Identify which cell holds the provided text, then report its [x, y] central coordinate. 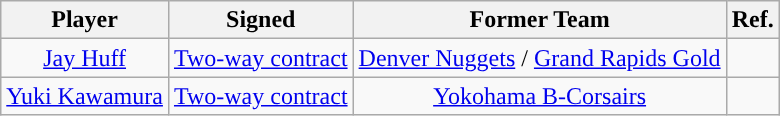
Signed [260, 20]
Player [85, 20]
Ref. [752, 20]
Yuki Kawamura [85, 96]
Denver Nuggets / Grand Rapids Gold [540, 58]
Jay Huff [85, 58]
Former Team [540, 20]
Yokohama B-Corsairs [540, 96]
